Detect which cell encompasses the target text, then output its [x, y] center coordinate. 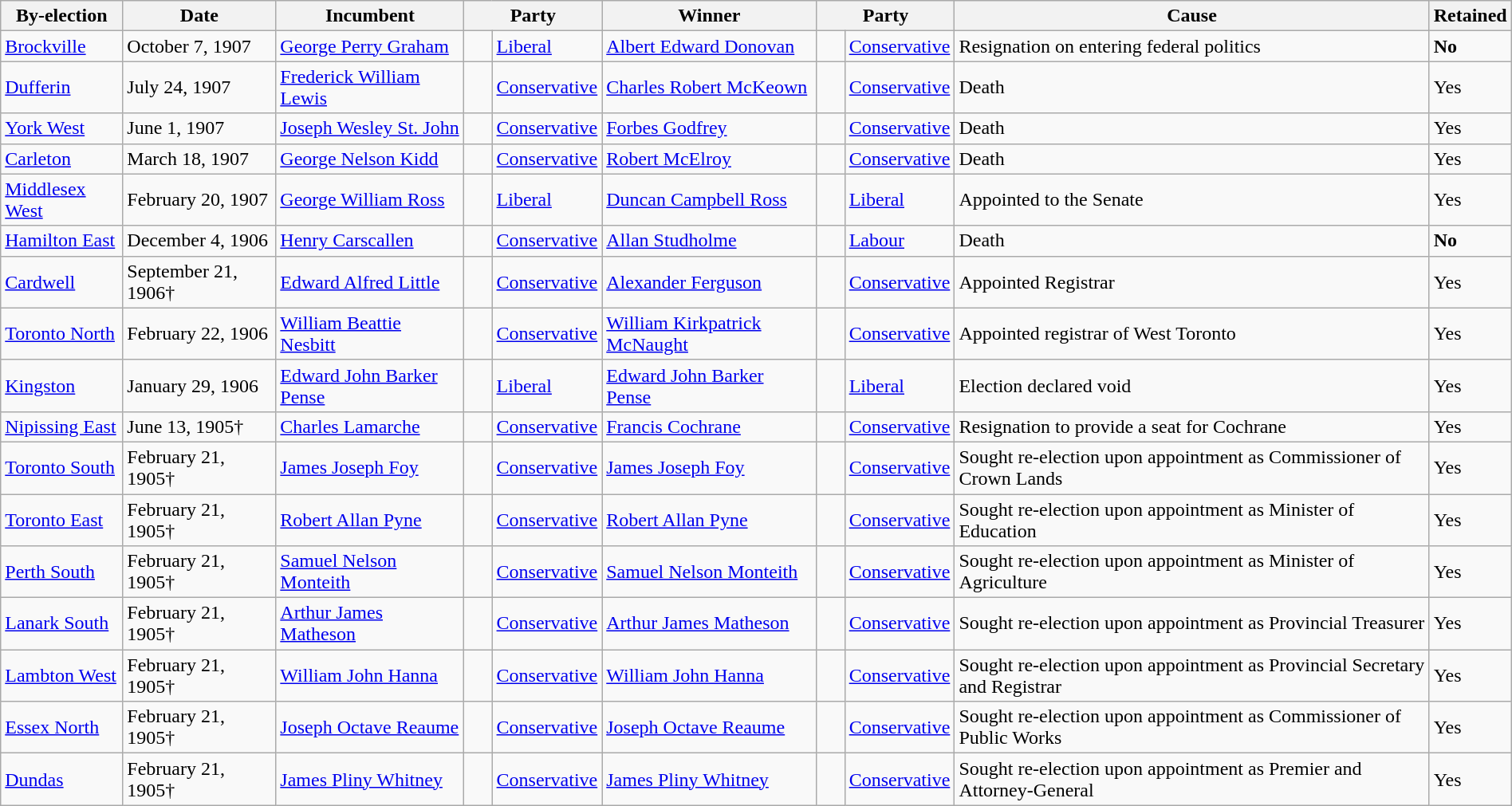
Lanark South [62, 623]
Charles Lamarche [370, 427]
Essex North [62, 727]
Carleton [62, 159]
Sought re-election upon appointment as Minister of Agriculture [1191, 572]
Francis Cochrane [710, 427]
Brockville [62, 46]
Toronto South [62, 467]
June 1, 1907 [199, 128]
Allan Studholme [710, 241]
Date [199, 16]
Appointed registrar of West Toronto [1191, 333]
October 7, 1907 [199, 46]
Toronto North [62, 333]
Nipissing East [62, 427]
Incumbent [370, 16]
Frederick William Lewis [370, 88]
March 18, 1907 [199, 159]
York West [62, 128]
Labour [900, 241]
February 22, 1906 [199, 333]
December 4, 1906 [199, 241]
George William Ross [370, 199]
Cardwell [62, 282]
Sought re-election upon appointment as Minister of Education [1191, 520]
Edward Alfred Little [370, 282]
Robert McElroy [710, 159]
Sought re-election upon appointment as Premier and Attorney-General [1191, 780]
September 21, 1906† [199, 282]
Dundas [62, 780]
Dufferin [62, 88]
Albert Edward Donovan [710, 46]
By-election [62, 16]
Charles Robert McKeown [710, 88]
Hamilton East [62, 241]
June 13, 1905† [199, 427]
Sought re-election upon appointment as Commissioner of Crown Lands [1191, 467]
Duncan Campbell Ross [710, 199]
Sought re-election upon appointment as Provincial Treasurer [1191, 623]
Henry Carscallen [370, 241]
Toronto East [62, 520]
Kingston [62, 386]
January 29, 1906 [199, 386]
George Nelson Kidd [370, 159]
Resignation on entering federal politics [1191, 46]
William Beattie Nesbitt [370, 333]
Cause [1191, 16]
Forbes Godfrey [710, 128]
Election declared void [1191, 386]
Resignation to provide a seat for Cochrane [1191, 427]
Perth South [62, 572]
Appointed Registrar [1191, 282]
Middlesex West [62, 199]
Joseph Wesley St. John [370, 128]
Alexander Ferguson [710, 282]
July 24, 1907 [199, 88]
Sought re-election upon appointment as Provincial Secretary and Registrar [1191, 676]
George Perry Graham [370, 46]
Winner [710, 16]
Lambton West [62, 676]
February 20, 1907 [199, 199]
William Kirkpatrick McNaught [710, 333]
Sought re-election upon appointment as Commissioner of Public Works [1191, 727]
Appointed to the Senate [1191, 199]
Retained [1471, 16]
